Capture the cell that displays the provided text and extract its (x, y) central coordinate. 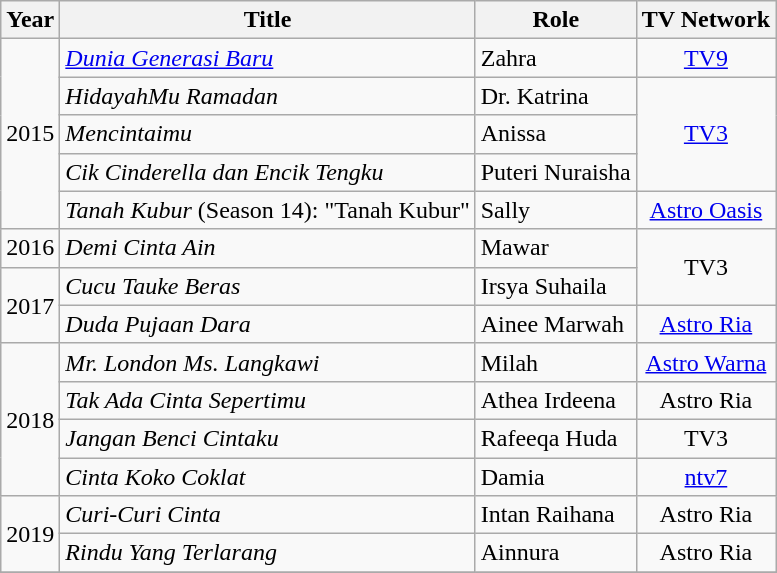
Athea Irdeena (556, 400)
Jangan Benci Cintaku (268, 438)
Tanah Kubur (Season 14): "Tanah Kubur" (268, 210)
Zahra (556, 58)
Year (30, 20)
2017 (30, 305)
Mawar (556, 248)
2018 (30, 419)
Irsya Suhaila (556, 286)
TV9 (706, 58)
Dr. Katrina (556, 96)
Title (268, 20)
Astro Oasis (706, 210)
Tak Ada Cinta Sepertimu (268, 400)
2015 (30, 134)
Anissa (556, 134)
Cinta Koko Coklat (268, 477)
Sally (556, 210)
Dunia Generasi Baru (268, 58)
ntv7 (706, 477)
Rafeeqa Huda (556, 438)
Rindu Yang Terlarang (268, 553)
Ainnura (556, 553)
Damia (556, 477)
Duda Pujaan Dara (268, 324)
Milah (556, 362)
Astro Warna (706, 362)
2019 (30, 534)
Demi Cinta Ain (268, 248)
Intan Raihana (556, 515)
2016 (30, 248)
Ainee Marwah (556, 324)
Curi-Curi Cinta (268, 515)
HidayahMu Ramadan (268, 96)
Mencintaimu (268, 134)
TV Network (706, 20)
Cik Cinderella dan Encik Tengku (268, 172)
Mr. London Ms. Langkawi (268, 362)
Puteri Nuraisha (556, 172)
Role (556, 20)
Cucu Tauke Beras (268, 286)
